Determine the [x, y] coordinate at the center of the cell enclosing the given text.  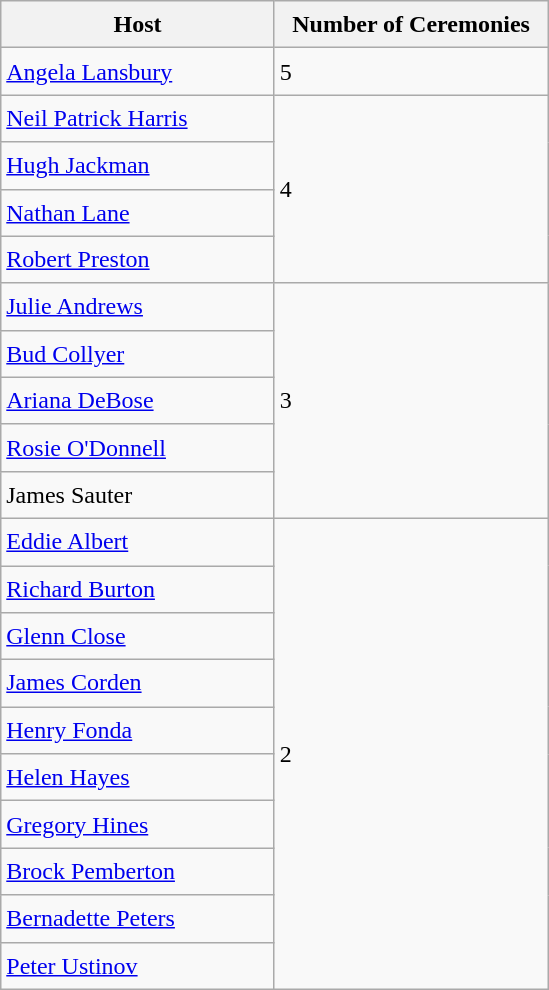
3 [411, 400]
Host [138, 24]
Nathan Lane [138, 212]
Bernadette Peters [138, 918]
James Sauter [138, 494]
Angela Lansbury [138, 72]
Rosie O'Donnell [138, 448]
Peter Ustinov [138, 966]
Glenn Close [138, 636]
Julie Andrews [138, 306]
Brock Pemberton [138, 872]
James Corden [138, 684]
Number of Ceremonies [411, 24]
Robert Preston [138, 260]
4 [411, 189]
5 [411, 72]
Bud Collyer [138, 354]
Eddie Albert [138, 542]
Hugh Jackman [138, 166]
Richard Burton [138, 590]
Ariana DeBose [138, 400]
2 [411, 754]
Henry Fonda [138, 730]
Gregory Hines [138, 824]
Neil Patrick Harris [138, 118]
Helen Hayes [138, 778]
